Provide the [X, Y] coordinate of the cell's center where the given text is located.  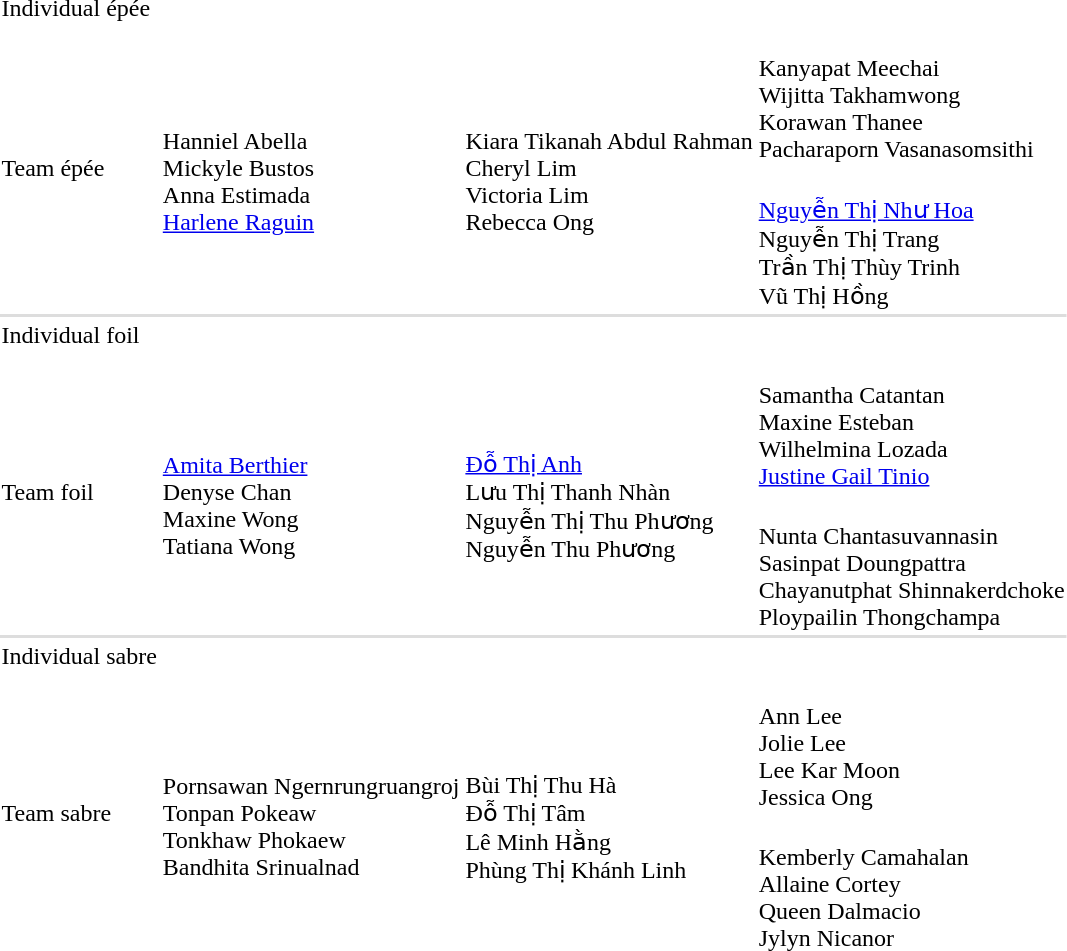
Individual sabre [79, 656]
Samantha CatantanMaxine EstebanWilhelmina LozadaJustine Gail Tinio [912, 422]
Ann LeeJolie LeeLee Kar MoonJessica Ong [912, 743]
Nguyễn Thị Như HoaNguyễn Thị TrangTrần Thị Thùy TrinhVũ Thị Hồng [912, 239]
Individual foil [79, 335]
Team foil [79, 492]
Hanniel AbellaMickyle BustosAnna EstimadaHarlene Raguin [311, 168]
Đỗ Thị AnhLưu Thị Thanh NhànNguyễn Thị Thu PhươngNguyễn Thu Phương [609, 492]
Nunta ChantasuvannasinSasinpat DoungpattraChayanutphat ShinnakerdchokePloypailin Thongchampa [912, 563]
Kanyapat MeechaiWijitta TakhamwongKorawan ThaneePacharaporn Vasanasomsithi [912, 95]
Amita BerthierDenyse ChanMaxine WongTatiana Wong [311, 492]
Team épée [79, 168]
Kiara Tikanah Abdul RahmanCheryl LimVictoria LimRebecca Ong [609, 168]
